Find where the given text appears and provide that cell's center as (x, y) coordinate. 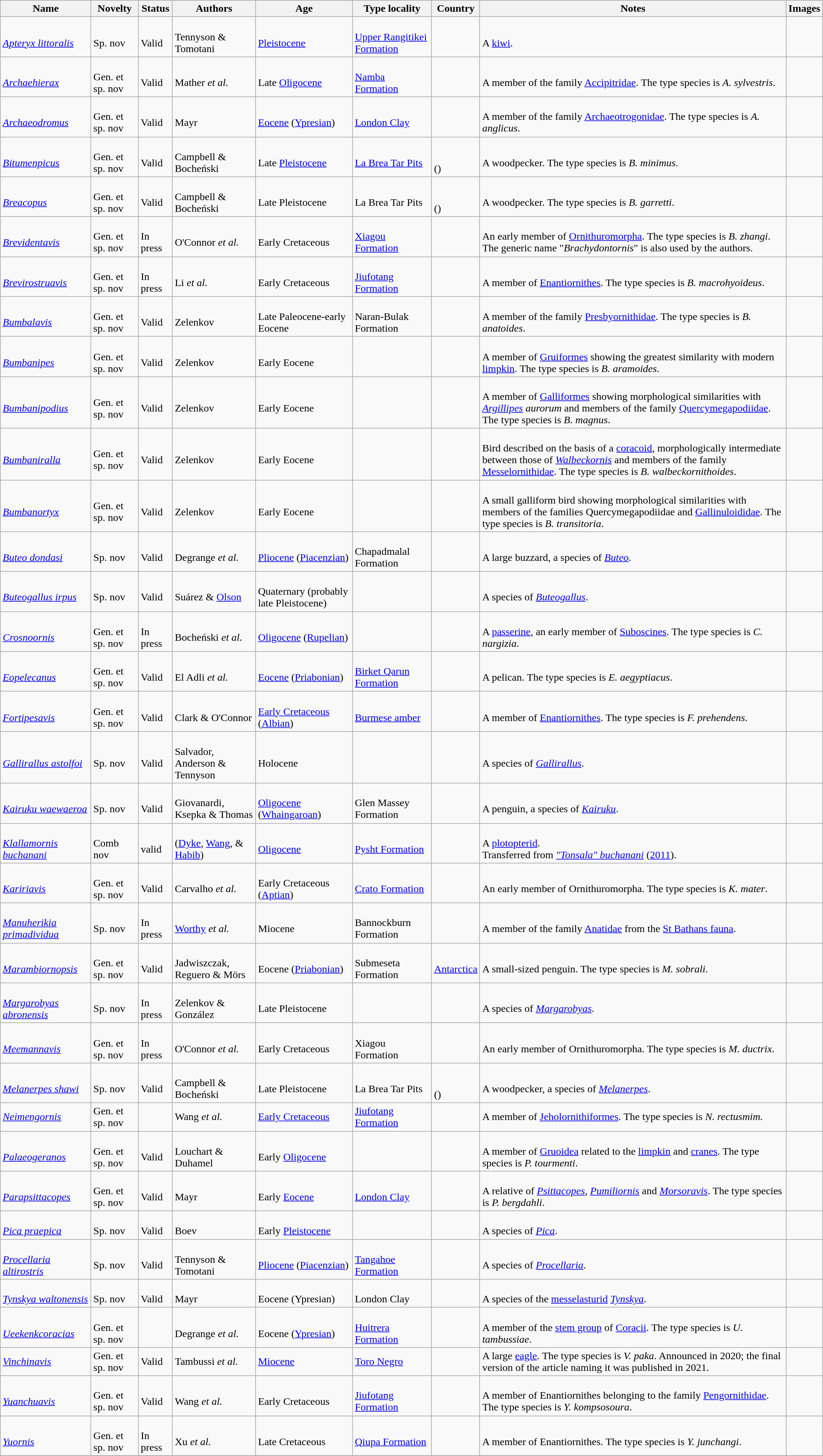
A member of Enantiornithes. The type species is B. macrohyoideus. (633, 277)
Bumbalavis (46, 316)
A woodpecker, a species of Melanerpes. (633, 1083)
Manuherikia primadividua (46, 923)
(Dyke, Wang, & Habib) (214, 843)
An early member of Ornithuromorpha. The type species is K. mater. (633, 883)
Neimengornis (46, 1117)
Glen Massey Formation (392, 803)
El Adli et al. (214, 672)
A species of Margarobyas. (633, 1003)
A pelican. The type species is E. aegyptiacus. (633, 672)
Pysht Formation (392, 843)
Comb nov (115, 843)
Marambiornopsis (46, 963)
Submeseta Formation (392, 963)
Apteryx littoralis (46, 37)
Meemannavis (46, 1043)
A large buzzard, a species of Buteo. (633, 552)
Zelenkov & González (214, 1003)
Bumbaniralla (46, 454)
Ueekenkcoracias (46, 1328)
Notes (633, 9)
A penguin, a species of Kairuku. (633, 803)
Brevirostruavis (46, 277)
Birket Qarun Formation (392, 672)
Authors (214, 9)
Breacopus (46, 197)
Buteo dondasi (46, 552)
Upper Rangitikei Formation (392, 37)
Kaririavis (46, 883)
Early Cretaceous (Aptian) (304, 883)
Fortipesavis (46, 712)
Early Pleistocene (304, 1225)
A member of Enantiornithes belonging to the family Pengornithidae. The type species is Y. kompsosoura. (633, 1396)
Late Paleocene-early Eocene (304, 316)
Tynskya waltonensis (46, 1294)
Toro Negro (392, 1361)
Naran-Bulak Formation (392, 316)
Antarctica (456, 963)
Buteogallus irpus (46, 592)
Archaehierax (46, 77)
Tambussi et al. (214, 1361)
Pica praepica (46, 1225)
Bumbanipodius (46, 402)
Crosnoornis (46, 632)
Oligocene (Rupelian) (304, 632)
A relative of Psittacopes, Pumiliornis and Morsoravis. The type species is P. bergdahli. (633, 1191)
Bumbanipes (46, 356)
Crato Formation (392, 883)
Worthy et al. (214, 923)
Parapsittacopes (46, 1191)
Gallirallus astolfoi (46, 757)
A member of Gruoidea related to the limpkin and cranes. The type species is P. tourmenti. (633, 1151)
Bocheński et al. (214, 632)
Melanerpes shawi (46, 1083)
A small-sized penguin. The type species is M. sobrali. (633, 963)
Type locality (392, 9)
A woodpecker. The type species is B. minimus. (633, 157)
Procellaria altirostris (46, 1259)
An early member of Ornithuromorpha. The type species is B. zhangi. The generic name "Brachydontornis" is also used by the authors. (633, 237)
Early Cretaceous (Albian) (304, 712)
Clark & O'Connor (214, 712)
Oligocene (304, 843)
Jadwiszczak, Reguero & Mörs (214, 963)
Kairuku waewaeroa (46, 803)
Oligocene (Whaingaroan) (304, 803)
Burmese amber (392, 712)
A member of Enantiornithes. The type species is Y. junchangi. (633, 1436)
A woodpecker. The type species is B. garretti. (633, 197)
Boev (214, 1225)
A passerine, an early member of Suboscines. The type species is C. nargizia. (633, 632)
A species of the messelasturid Tynskya. (633, 1294)
Archaeodromus (46, 117)
A large eagle. The type species is V. paka. Announced in 2020; the final version of the article naming it was published in 2021. (633, 1361)
Bitumenpicus (46, 157)
Pleistocene (304, 37)
Namba Formation (392, 77)
A species of Pica. (633, 1225)
Tangahoe Formation (392, 1259)
Status (155, 9)
Quaternary (probably late Pleistocene) (304, 592)
A member of Enantiornithes. The type species is F. prehendens. (633, 712)
Yuornis (46, 1436)
A member of the family Presbyornithidae. The type species is B. anatoides. (633, 316)
Qiupa Formation (392, 1436)
Klallamornis buchanani (46, 843)
A member of the stem group of Coracii. The type species is U. tambussiae. (633, 1328)
Li et al. (214, 277)
A member of the family Anatidae from the St Bathans fauna. (633, 923)
A species of Buteogallus. (633, 592)
An early member of Ornithuromorpha. The type species is M. ductrix. (633, 1043)
Yuanchuavis (46, 1396)
Huitrera Formation (392, 1328)
Margarobyas abronensis (46, 1003)
Brevidentavis (46, 237)
A plotopterid. Transferred from "Tonsala" buchanani (2011). (633, 843)
Late Oligocene (304, 77)
Eopelecanus (46, 672)
Early Oligocene (304, 1151)
valid (155, 843)
Vinchinavis (46, 1361)
Chapadmalal Formation (392, 552)
A member of Jeholornithiformes. The type species is N. rectusmim. (633, 1117)
A species of Procellaria. (633, 1259)
Carvalho et al. (214, 883)
A member of the family Accipitridae. The type species is A. sylvestris. (633, 77)
Giovanardi, Ksepka & Thomas (214, 803)
Name (46, 9)
Late Cretaceous (304, 1436)
Bumbanortyx (46, 506)
Xu et al. (214, 1436)
Salvador, Anderson & Tennyson (214, 757)
Palaeogeranos (46, 1151)
Images (804, 9)
A kiwi. (633, 37)
Country (456, 9)
Age (304, 9)
Mather et al. (214, 77)
A member of the family Archaeotrogonidae. The type species is A. anglicus. (633, 117)
Bannockburn Formation (392, 923)
Suárez & Olson (214, 592)
A species of Gallirallus. (633, 757)
A member of Gruiformes showing the greatest similarity with modern limpkin. The type species is B. aramoides. (633, 356)
Holocene (304, 757)
Louchart & Duhamel (214, 1151)
Novelty (115, 9)
